Identify which cell holds the provided text, then report its [X, Y] central coordinate. 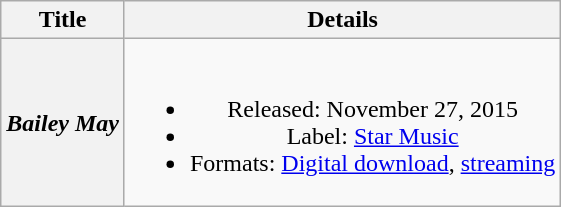
Released: November 27, 2015Label: Star MusicFormats: Digital download, streaming [342, 122]
Bailey May [63, 122]
Details [342, 20]
Title [63, 20]
